Scan for the cell matching the given text and deliver its (x, y) coordinate at center. 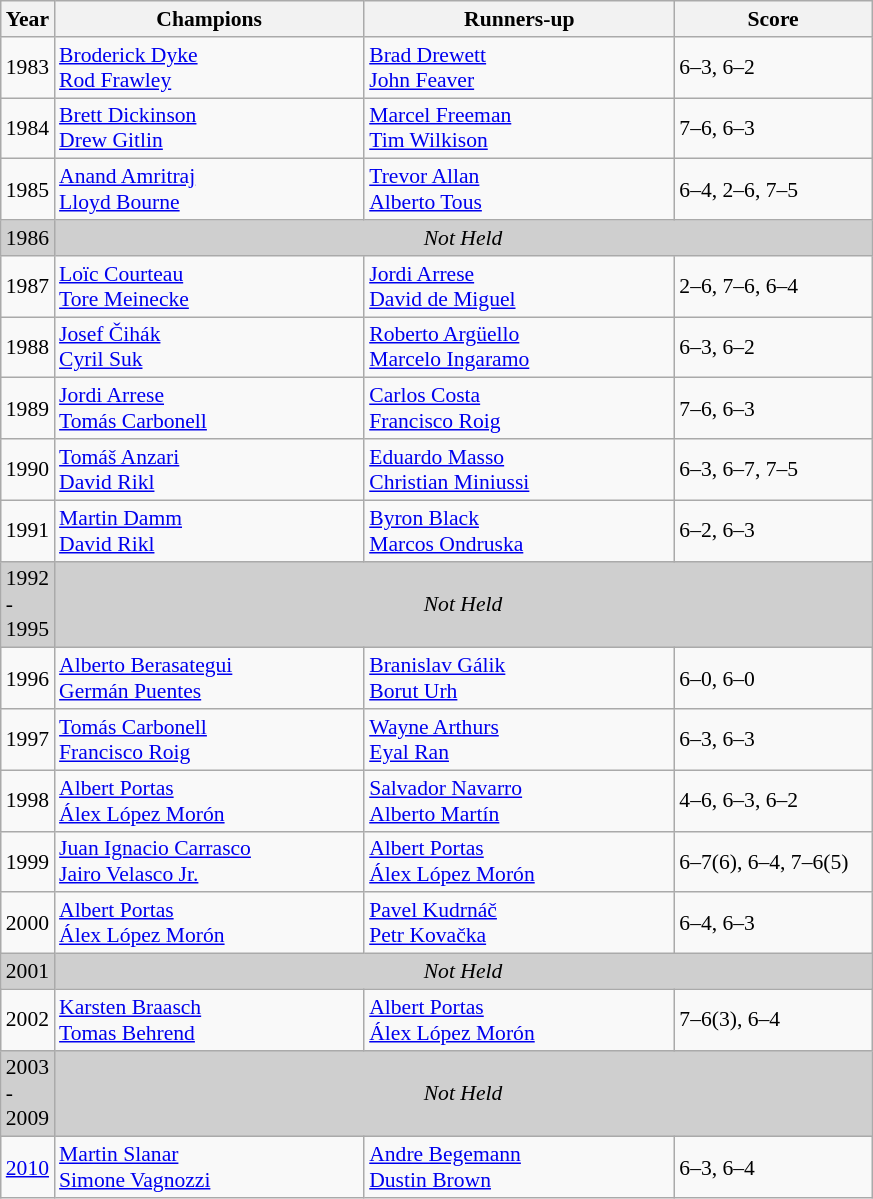
6–4, 2–6, 7–5 (773, 190)
Pavel Kudrnáč Petr Kovačka (519, 924)
Salvador Navarro Alberto Martín (519, 800)
Wayne Arthurs Eyal Ran (519, 740)
2–6, 7–6, 6–4 (773, 286)
6–3, 6–7, 7–5 (773, 470)
Tomás Carbonell Francisco Roig (209, 740)
1997 (28, 740)
Eduardo Masso Christian Miniussi (519, 470)
7–6(3), 6–4 (773, 1020)
1988 (28, 348)
Tomáš Anzari David Rikl (209, 470)
1983 (28, 68)
6–7(6), 6–4, 7–6(5) (773, 862)
Carlos Costa Francisco Roig (519, 408)
6–2, 6–3 (773, 530)
Branislav Gálik Borut Urh (519, 678)
Marcel Freeman Tim Wilkison (519, 128)
Runners-up (519, 19)
Martin Slanar Simone Vagnozzi (209, 1168)
Byron Black Marcos Ondruska (519, 530)
Karsten Braasch Tomas Behrend (209, 1020)
1998 (28, 800)
1991 (28, 530)
1984 (28, 128)
2003-2009 (28, 1094)
2000 (28, 924)
Jordi Arrese David de Miguel (519, 286)
Andre Begemann Dustin Brown (519, 1168)
6–4, 6–3 (773, 924)
1996 (28, 678)
2010 (28, 1168)
Jordi Arrese Tomás Carbonell (209, 408)
Score (773, 19)
Loïc Courteau Tore Meinecke (209, 286)
Brad Drewett John Feaver (519, 68)
Trevor Allan Alberto Tous (519, 190)
1990 (28, 470)
Anand Amritraj Lloyd Bourne (209, 190)
1986 (28, 238)
Martin Damm David Rikl (209, 530)
2001 (28, 972)
1985 (28, 190)
6–0, 6–0 (773, 678)
Juan Ignacio Carrasco Jairo Velasco Jr. (209, 862)
4–6, 6–3, 6–2 (773, 800)
2002 (28, 1020)
Josef Čihák Cyril Suk (209, 348)
6–3, 6–3 (773, 740)
1987 (28, 286)
1992-1995 (28, 604)
1989 (28, 408)
Broderick Dyke Rod Frawley (209, 68)
Year (28, 19)
1999 (28, 862)
Alberto Berasategui Germán Puentes (209, 678)
6–3, 6–4 (773, 1168)
Brett Dickinson Drew Gitlin (209, 128)
Roberto Argüello Marcelo Ingaramo (519, 348)
Champions (209, 19)
